Pinpoint the cell where the given text exists, returning its [X, Y] midpoint coordinate. 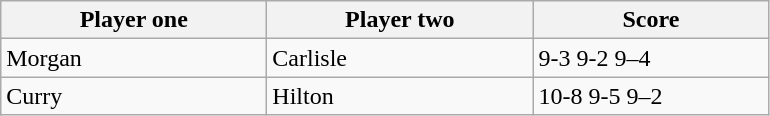
Hilton [400, 96]
10-8 9-5 9–2 [651, 96]
Carlisle [400, 58]
Curry [134, 96]
Score [651, 20]
9-3 9-2 9–4 [651, 58]
Player two [400, 20]
Player one [134, 20]
Morgan [134, 58]
